Provide the (x, y) coordinate of the cell's center where the given text is located.  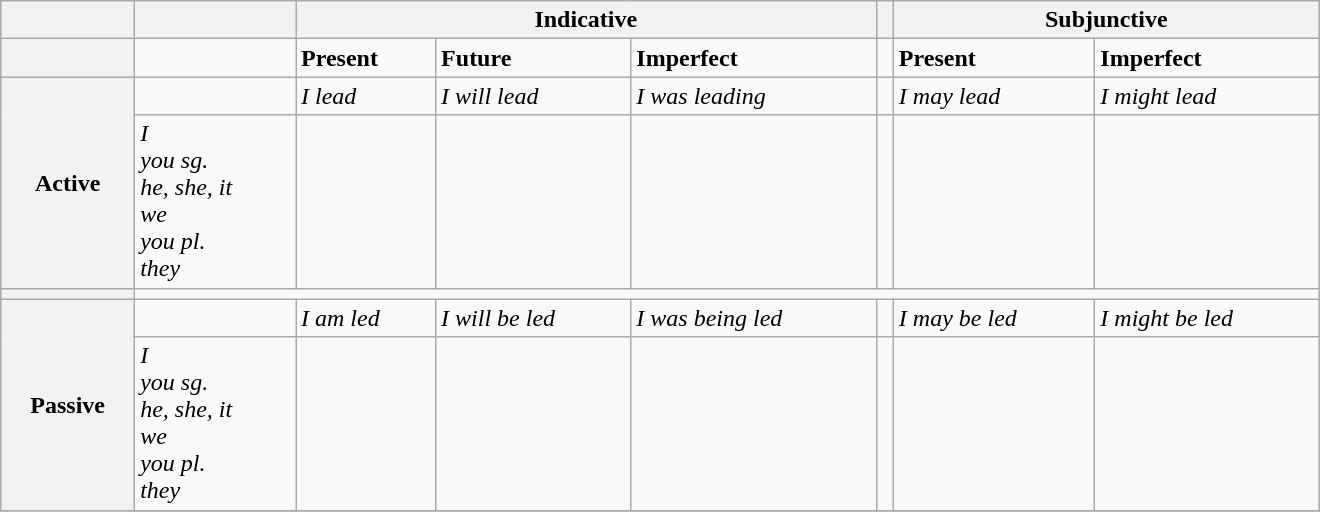
I may be led (994, 318)
I was being led (754, 318)
I will lead (534, 96)
Subjunctive (1106, 20)
I will be led (534, 318)
I lead (366, 96)
Active (68, 182)
I am led (366, 318)
Indicative (586, 20)
I might lead (1207, 96)
I may lead (994, 96)
I might be led (1207, 318)
I was leading (754, 96)
Future (534, 58)
Passive (68, 404)
